Output the (X, Y) coordinate of the center of the cell containing the given text.  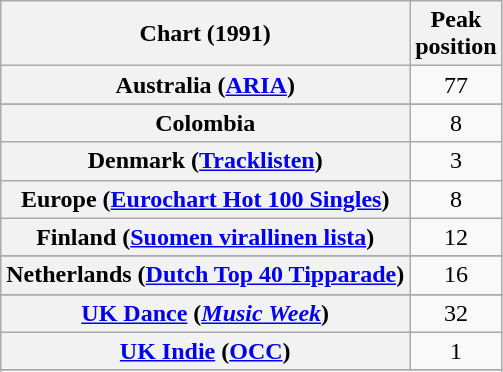
UK Dance (Music Week) (206, 313)
Denmark (Tracklisten) (206, 161)
77 (456, 85)
12 (456, 237)
Netherlands (Dutch Top 40 Tipparade) (206, 275)
3 (456, 161)
UK Indie (OCC) (206, 351)
Europe (Eurochart Hot 100 Singles) (206, 199)
Finland (Suomen virallinen lista) (206, 237)
Peakposition (456, 34)
Chart (1991) (206, 34)
32 (456, 313)
Colombia (206, 123)
1 (456, 351)
Australia (ARIA) (206, 85)
16 (456, 275)
